Return (x, y) of the center of cell containing provided text 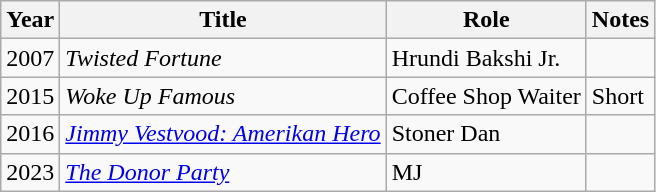
2023 (30, 172)
Stoner Dan (486, 134)
Coffee Shop Waiter (486, 96)
Hrundi Bakshi Jr. (486, 58)
Twisted Fortune (223, 58)
2015 (30, 96)
Role (486, 20)
Notes (620, 20)
Woke Up Famous (223, 96)
2007 (30, 58)
2016 (30, 134)
Jimmy Vestvood: Amerikan Hero (223, 134)
MJ (486, 172)
Short (620, 96)
Title (223, 20)
The Donor Party (223, 172)
Year (30, 20)
